Locate the cell with the specified text and output its (X, Y) center coordinate. 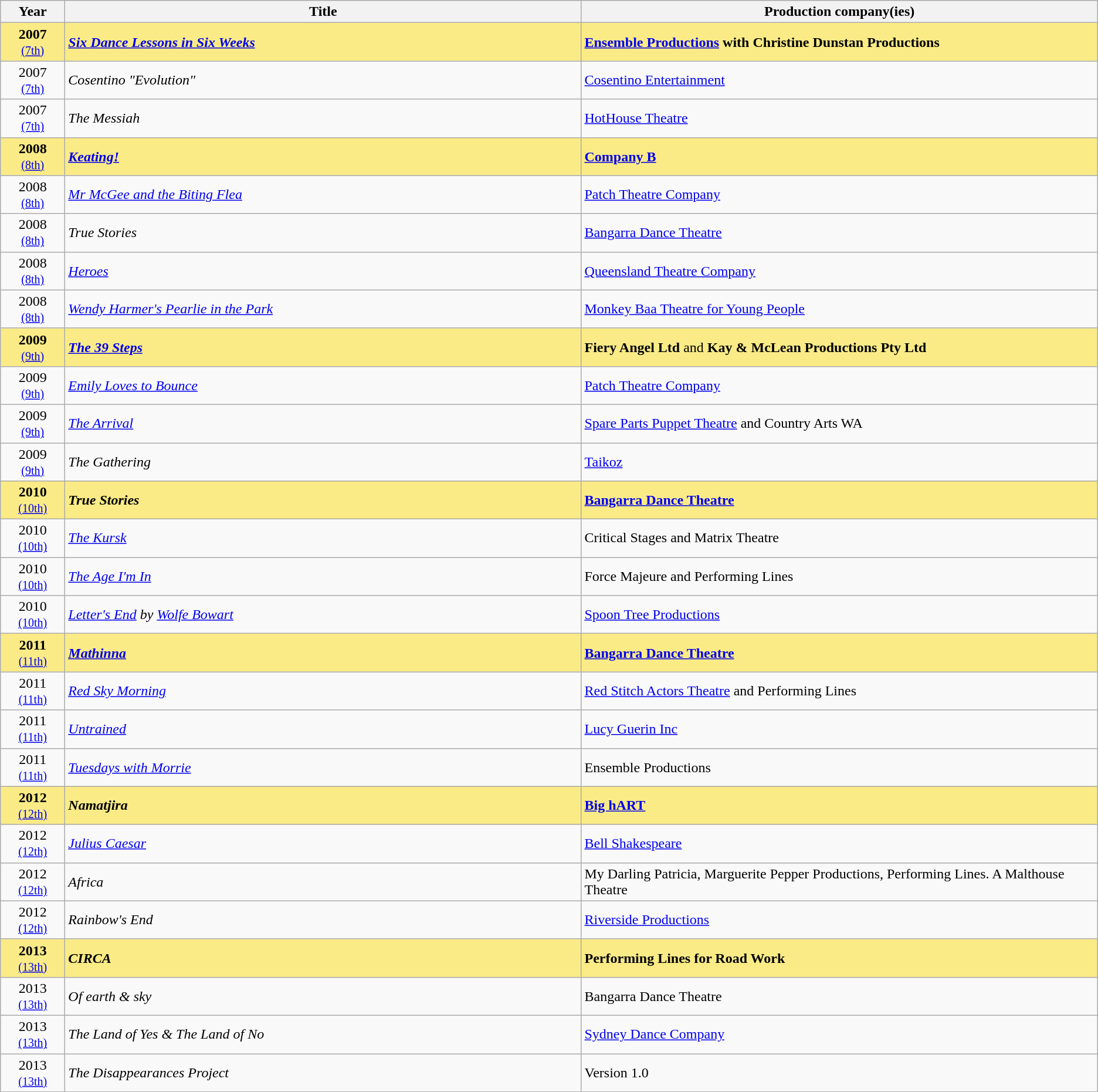
The Messiah (323, 119)
Red Stitch Actors Theatre and Performing Lines (839, 691)
Big hART (839, 805)
Keating! (323, 156)
Tuesdays with Morrie (323, 768)
The 39 Steps (323, 347)
Namatjira (323, 805)
Production company(ies) (839, 12)
Ensemble Productions with Christine Dunstan Productions (839, 42)
Lucy Guerin Inc (839, 729)
Fiery Angel Ltd and Kay & McLean Productions Pty Ltd (839, 347)
Julius Caesar (323, 844)
Performing Lines for Road Work (839, 958)
Year (33, 12)
CIRCA (323, 958)
Of earth & sky (323, 996)
Taikoz (839, 461)
The Age I'm In (323, 576)
Sydney Dance Company (839, 1034)
Mathinna (323, 653)
The Arrival (323, 424)
Riverside Productions (839, 920)
The Land of Yes & The Land of No (323, 1034)
Heroes (323, 271)
The Disappearances Project (323, 1073)
The Kursk (323, 539)
Emily Loves to Bounce (323, 385)
Force Majeure and Performing Lines (839, 576)
Cosentino Entertainment (839, 80)
HotHouse Theatre (839, 119)
Rainbow's End (323, 920)
Cosentino "Evolution" (323, 80)
My Darling Patricia, Marguerite Pepper Productions, Performing Lines. A Malthouse Theatre (839, 881)
Red Sky Morning (323, 691)
Africa (323, 881)
Ensemble Productions (839, 768)
Six Dance Lessons in Six Weeks (323, 42)
Title (323, 12)
Version 1.0 (839, 1073)
Critical Stages and Matrix Theatre (839, 539)
Queensland Theatre Company (839, 271)
Untrained (323, 729)
Company B (839, 156)
Spoon Tree Productions (839, 615)
Mr McGee and the Biting Flea (323, 195)
The Gathering (323, 461)
Bell Shakespeare (839, 844)
Spare Parts Puppet Theatre and Country Arts WA (839, 424)
Letter's End by Wolfe Bowart (323, 615)
Wendy Harmer's Pearlie in the Park (323, 309)
Monkey Baa Theatre for Young People (839, 309)
